Extract the (X, Y) coordinate from the center of the cell holding the provided text.  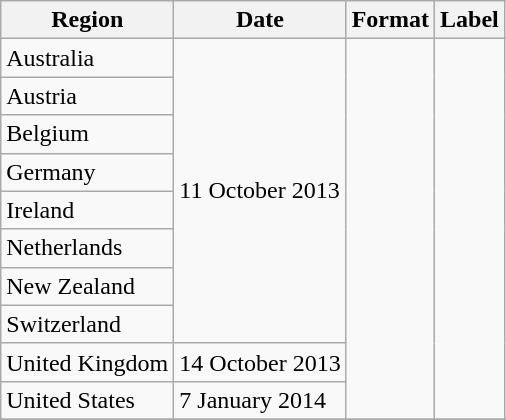
Format (390, 20)
7 January 2014 (260, 400)
United Kingdom (88, 362)
Netherlands (88, 248)
Germany (88, 172)
14 October 2013 (260, 362)
Ireland (88, 210)
Austria (88, 96)
New Zealand (88, 286)
Label (470, 20)
Belgium (88, 134)
Region (88, 20)
United States (88, 400)
Australia (88, 58)
11 October 2013 (260, 191)
Date (260, 20)
Switzerland (88, 324)
